Scan for the cell matching the given text and deliver its (x, y) coordinate at center. 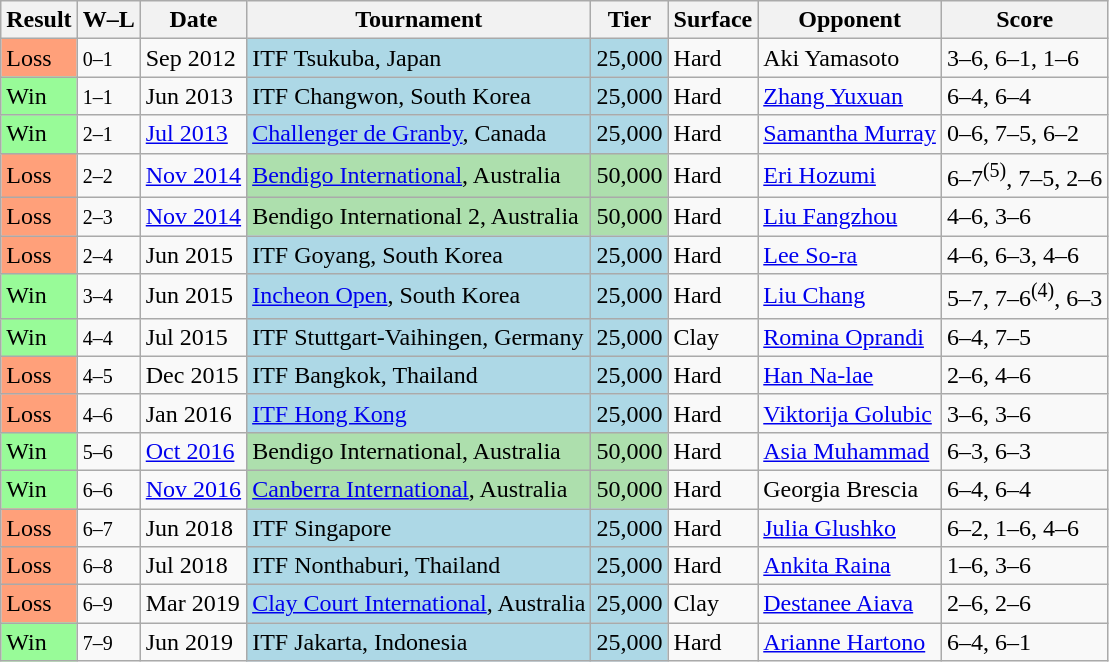
2–1 (108, 134)
0–6, 7–5, 6–2 (1024, 134)
4–6, 3–6 (1024, 217)
Jan 2016 (193, 413)
Opponent (850, 20)
5–6 (108, 451)
Bendigo International 2, Australia (419, 217)
6–3, 6–3 (1024, 451)
4–4 (108, 337)
2–4 (108, 255)
2–6, 2–6 (1024, 604)
Zhang Yuxuan (850, 96)
W–L (108, 20)
6–4, 6–1 (1024, 642)
Incheon Open, South Korea (419, 296)
Jun 2018 (193, 528)
Mar 2019 (193, 604)
3–4 (108, 296)
Georgia Brescia (850, 489)
Lee So-ra (850, 255)
4–6 (108, 413)
ITF Jakarta, Indonesia (419, 642)
Sep 2012 (193, 58)
2–3 (108, 217)
Result (39, 20)
3–6, 6–1, 1–6 (1024, 58)
Jul 2013 (193, 134)
ITF Singapore (419, 528)
ITF Nonthaburi, Thailand (419, 566)
Jun 2019 (193, 642)
Ankita Raina (850, 566)
Tournament (419, 20)
Canberra International, Australia (419, 489)
Nov 2016 (193, 489)
7–9 (108, 642)
5–7, 7–6(4), 6–3 (1024, 296)
Score (1024, 20)
ITF Stuttgart-Vaihingen, Germany (419, 337)
Romina Oprandi (850, 337)
Samantha Murray (850, 134)
Oct 2016 (193, 451)
Jun 2013 (193, 96)
6–7 (108, 528)
ITF Hong Kong (419, 413)
6–8 (108, 566)
Surface (713, 20)
Clay Court International, Australia (419, 604)
2–2 (108, 176)
Date (193, 20)
Liu Fangzhou (850, 217)
ITF Goyang, South Korea (419, 255)
Jul 2018 (193, 566)
ITF Tsukuba, Japan (419, 58)
6–6 (108, 489)
6–7(5), 7–5, 2–6 (1024, 176)
Aki Yamasoto (850, 58)
1–6, 3–6 (1024, 566)
ITF Bangkok, Thailand (419, 375)
Liu Chang (850, 296)
Tier (630, 20)
Julia Glushko (850, 528)
4–6, 6–3, 4–6 (1024, 255)
Destanee Aiava (850, 604)
6–2, 1–6, 4–6 (1024, 528)
0–1 (108, 58)
3–6, 3–6 (1024, 413)
2–6, 4–6 (1024, 375)
Asia Muhammad (850, 451)
Dec 2015 (193, 375)
ITF Changwon, South Korea (419, 96)
Han Na-lae (850, 375)
4–5 (108, 375)
6–4, 7–5 (1024, 337)
1–1 (108, 96)
Eri Hozumi (850, 176)
Challenger de Granby, Canada (419, 134)
Jul 2015 (193, 337)
Arianne Hartono (850, 642)
6–9 (108, 604)
Viktorija Golubic (850, 413)
